Determine the (X, Y) coordinate at the center of the cell enclosing the given text.  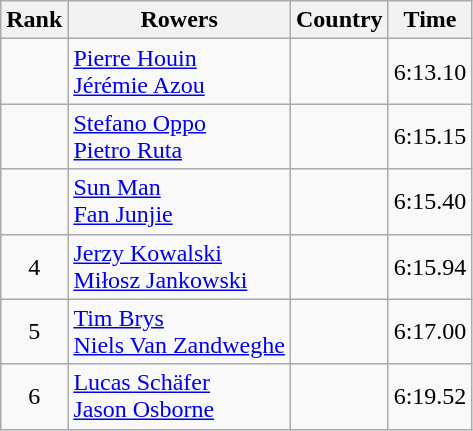
6:17.00 (430, 332)
Stefano OppoPietro Ruta (180, 136)
Time (430, 20)
6:19.52 (430, 396)
4 (34, 266)
6 (34, 396)
Pierre HouinJérémie Azou (180, 72)
5 (34, 332)
6:13.10 (430, 72)
Jerzy KowalskiMiłosz Jankowski (180, 266)
Tim BrysNiels Van Zandweghe (180, 332)
6:15.94 (430, 266)
Country (339, 20)
6:15.40 (430, 202)
Lucas SchäferJason Osborne (180, 396)
Sun ManFan Junjie (180, 202)
Rowers (180, 20)
6:15.15 (430, 136)
Rank (34, 20)
